Pinpoint the cell where the given text exists, returning its (X, Y) midpoint coordinate. 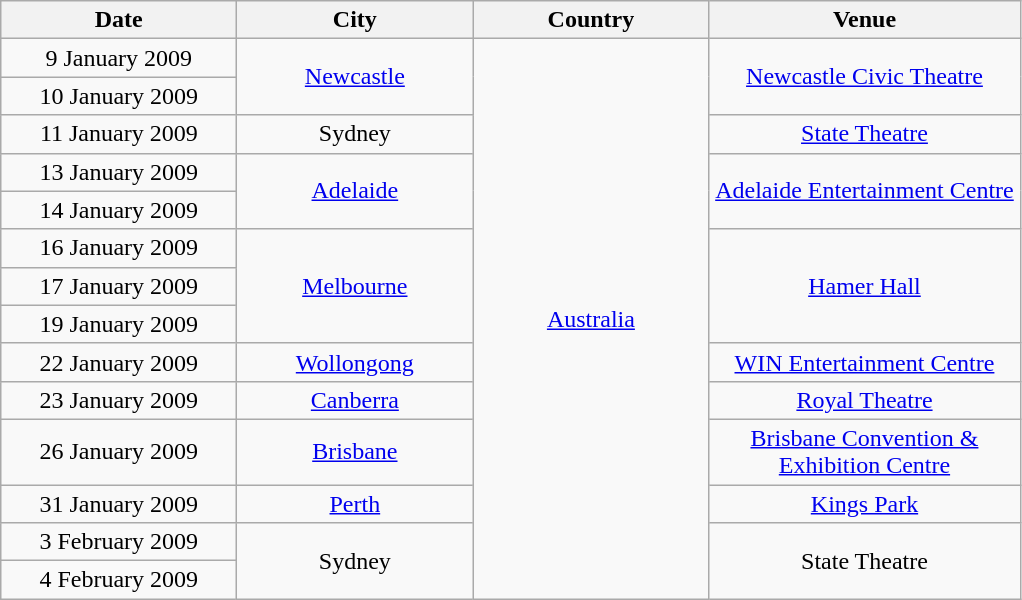
26 January 2009 (119, 452)
Canberra (355, 400)
4 February 2009 (119, 580)
11 January 2009 (119, 134)
9 January 2009 (119, 58)
23 January 2009 (119, 400)
3 February 2009 (119, 542)
Country (591, 20)
WIN Entertainment Centre (864, 362)
Australia (591, 319)
14 January 2009 (119, 210)
Royal Theatre (864, 400)
Brisbane Convention & Exhibition Centre (864, 452)
Newcastle (355, 77)
19 January 2009 (119, 324)
Date (119, 20)
Venue (864, 20)
Perth (355, 503)
City (355, 20)
22 January 2009 (119, 362)
10 January 2009 (119, 96)
Hamer Hall (864, 286)
17 January 2009 (119, 286)
Brisbane (355, 452)
13 January 2009 (119, 172)
31 January 2009 (119, 503)
Adelaide Entertainment Centre (864, 191)
Kings Park (864, 503)
Melbourne (355, 286)
Newcastle Civic Theatre (864, 77)
Adelaide (355, 191)
Wollongong (355, 362)
16 January 2009 (119, 248)
